Find where the given text appears and provide that cell's center as (X, Y) coordinate. 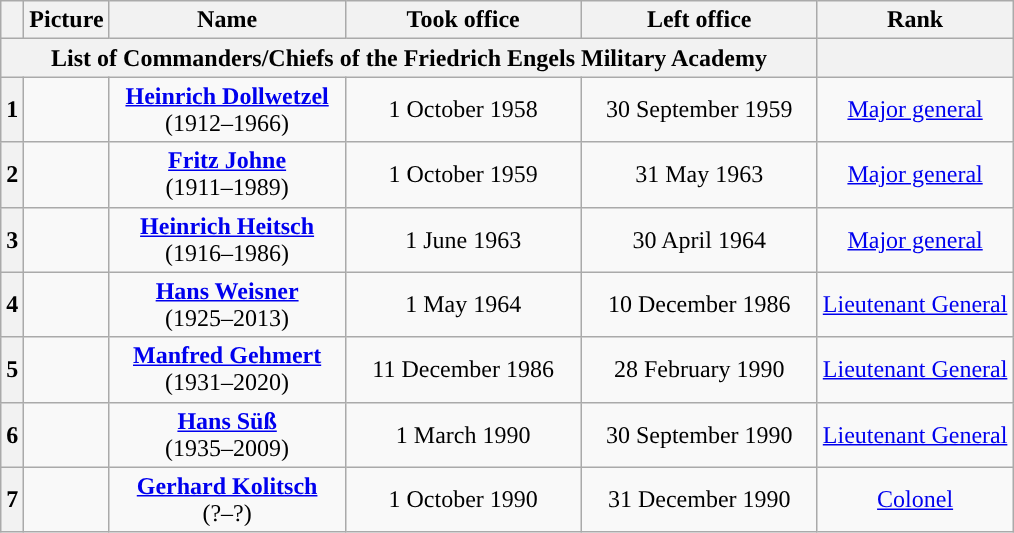
1 October 1959 (463, 174)
1 October 1958 (463, 110)
7 (12, 500)
1 March 1990 (463, 434)
Colonel (915, 500)
30 September 1959 (699, 110)
Heinrich Heitsch(1916–1986) (227, 240)
5 (12, 370)
Left office (699, 20)
List of Commanders/Chiefs of the Friedrich Engels Military Academy (410, 58)
Fritz Johne(1911–1989) (227, 174)
Took office (463, 20)
Hans Süß(1935–2009) (227, 434)
1 October 1990 (463, 500)
4 (12, 304)
1 June 1963 (463, 240)
Hans Weisner(1925–2013) (227, 304)
2 (12, 174)
Name (227, 20)
28 February 1990 (699, 370)
Heinrich Dollwetzel(1912–1966) (227, 110)
3 (12, 240)
10 December 1986 (699, 304)
31 May 1963 (699, 174)
31 December 1990 (699, 500)
11 December 1986 (463, 370)
30 September 1990 (699, 434)
Rank (915, 20)
1 May 1964 (463, 304)
1 (12, 110)
30 April 1964 (699, 240)
Gerhard Kolitsch(?–?) (227, 500)
6 (12, 434)
Manfred Gehmert(1931–2020) (227, 370)
Picture (66, 20)
